For the text-containing cell, return its midpoint in (X, Y) coordinate format. 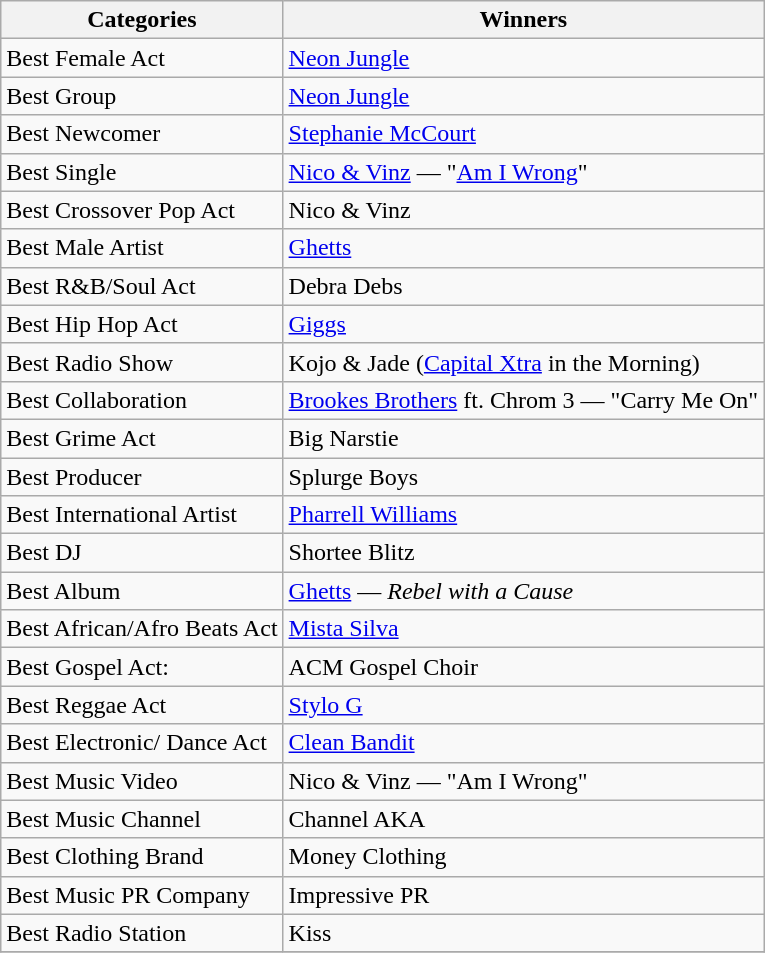
Best Music Video (142, 781)
Stylo G (524, 705)
ACM Gospel Choir (524, 667)
Brookes Brothers ft. Chrom 3 — "Carry Me On" (524, 400)
Ghetts (524, 248)
Splurge Boys (524, 477)
Best Radio Show (142, 362)
Clean Bandit (524, 743)
Categories (142, 20)
Pharrell Williams (524, 515)
Best African/Afro Beats Act (142, 629)
Stephanie McCourt (524, 134)
Best Female Act (142, 58)
Kiss (524, 933)
Best Grime Act (142, 438)
Money Clothing (524, 857)
Best Gospel Act: (142, 667)
Debra Debs (524, 286)
Channel AKA (524, 819)
Winners (524, 20)
Ghetts — Rebel with a Cause (524, 591)
Big Narstie (524, 438)
Best Music PR Company (142, 895)
Best Group (142, 96)
Best Electronic/ Dance Act (142, 743)
Best Newcomer (142, 134)
Best Single (142, 172)
Giggs (524, 324)
Impressive PR (524, 895)
Best Collaboration (142, 400)
Best Radio Station (142, 933)
Best Clothing Brand (142, 857)
Best R&B/Soul Act (142, 286)
Best Male Artist (142, 248)
Best Producer (142, 477)
Best Crossover Pop Act (142, 210)
Best Music Channel (142, 819)
Mista Silva (524, 629)
Kojo & Jade (Capital Xtra in the Morning) (524, 362)
Best Reggae Act (142, 705)
Best Album (142, 591)
Best International Artist (142, 515)
Best DJ (142, 553)
Best Hip Hop Act (142, 324)
Shortee Blitz (524, 553)
Nico & Vinz (524, 210)
